Determine the [x, y] coordinate at the center of the cell enclosing the given text.  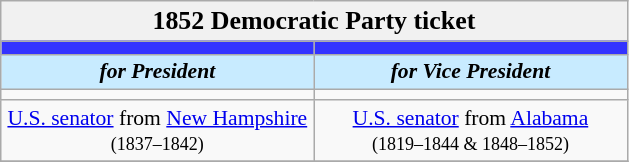
1852 Democratic Party ticket [314, 21]
for Vice President [470, 72]
U.S. senator from Alabama(1819–1844 & 1848–1852) [470, 130]
U.S. senator from New Hampshire(1837–1842) [158, 130]
for President [158, 72]
